Capture the cell that displays the provided text and extract its [x, y] central coordinate. 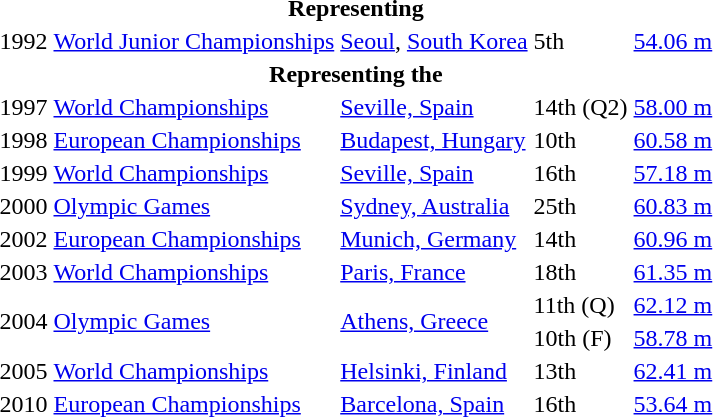
Budapest, Hungary [434, 140]
Seoul, South Korea [434, 41]
11th (Q) [580, 305]
14th (Q2) [580, 107]
Paris, France [434, 272]
25th [580, 206]
World Junior Championships [194, 41]
14th [580, 239]
Helsinki, Finland [434, 371]
18th [580, 272]
16th [580, 173]
Sydney, Australia [434, 206]
Munich, Germany [434, 239]
Athens, Greece [434, 322]
10th [580, 140]
10th (F) [580, 338]
13th [580, 371]
5th [580, 41]
